Search for the cell housing the specified text and yield its [X, Y] center coordinate. 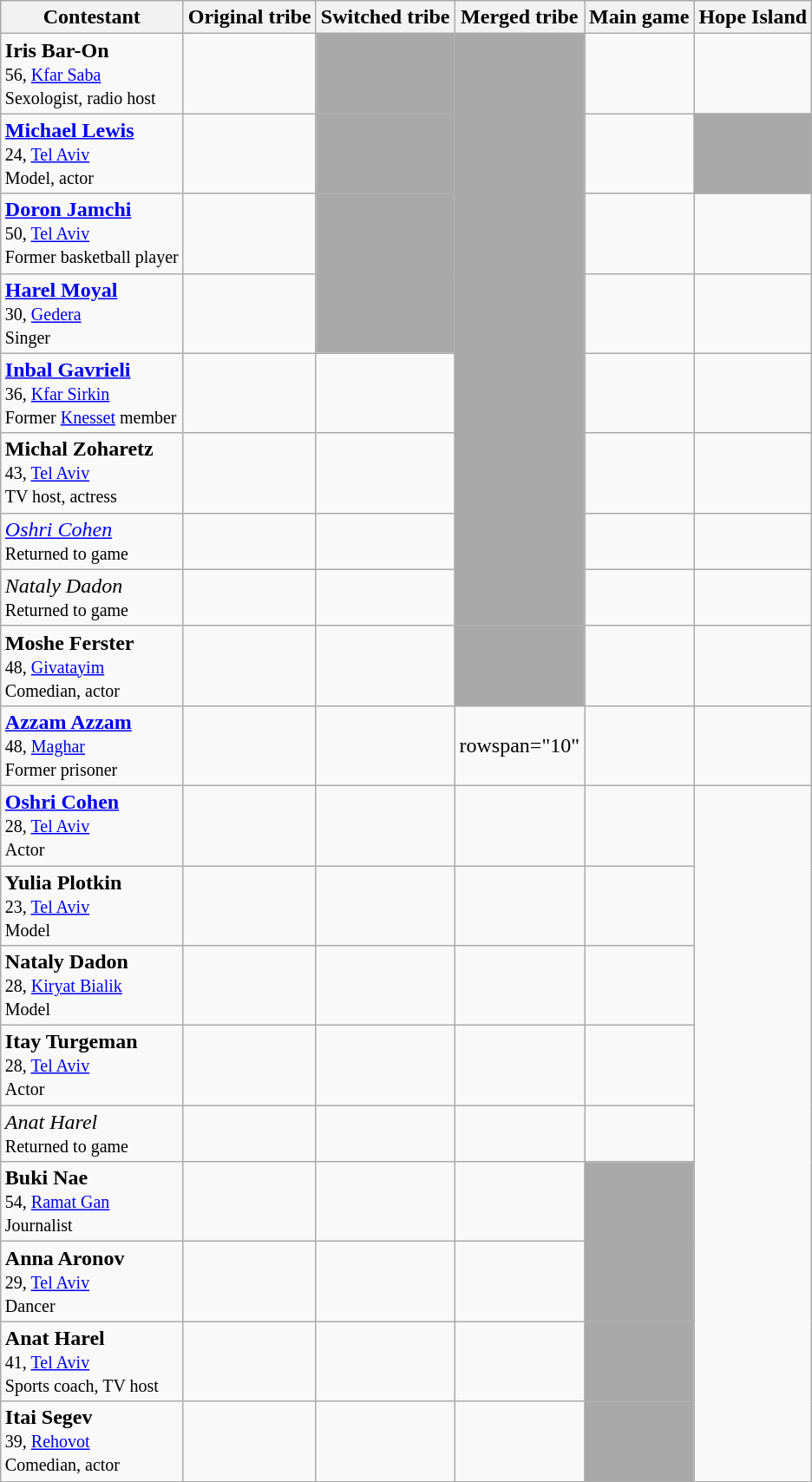
Switched tribe [385, 17]
Azzam Azzam48, MagharFormer prisoner [92, 745]
Anat Harel41, Tel AvivSports coach, TV host [92, 1361]
Main game [639, 17]
Itay Turgeman28, Tel AvivActor [92, 1066]
Oshri Cohen28, Tel AvivActor [92, 825]
Oshri CohenReturned to game [92, 541]
Nataly Dadon28, Kiryat BialikModel [92, 986]
Merged tribe [520, 17]
Iris Bar-On56, Kfar SabaSexologist, radio host [92, 74]
Hope Island [753, 17]
rowspan="10" [520, 745]
Yulia Plotkin23, Tel AvivModel [92, 906]
Buki Nae54, Ramat GanJournalist [92, 1202]
Inbal Gavrieli36, Kfar SirkinFormer Knesset member [92, 393]
Michal Zoharetz43, Tel AvivTV host, actress [92, 473]
Harel Moyal30, GederaSinger [92, 313]
Doron Jamchi50, Tel AvivFormer basketball player [92, 233]
Contestant [92, 17]
Nataly DadonReturned to game [92, 597]
Itai Segev39, RehovotComedian, actor [92, 1441]
Anna Aronov29, Tel AvivDancer [92, 1282]
Anat HarelReturned to game [92, 1133]
Michael Lewis24, Tel AvivModel, actor [92, 154]
Moshe Ferster48, GivatayimComedian, actor [92, 666]
Original tribe [250, 17]
